Capture the cell that displays the provided text and extract its [X, Y] central coordinate. 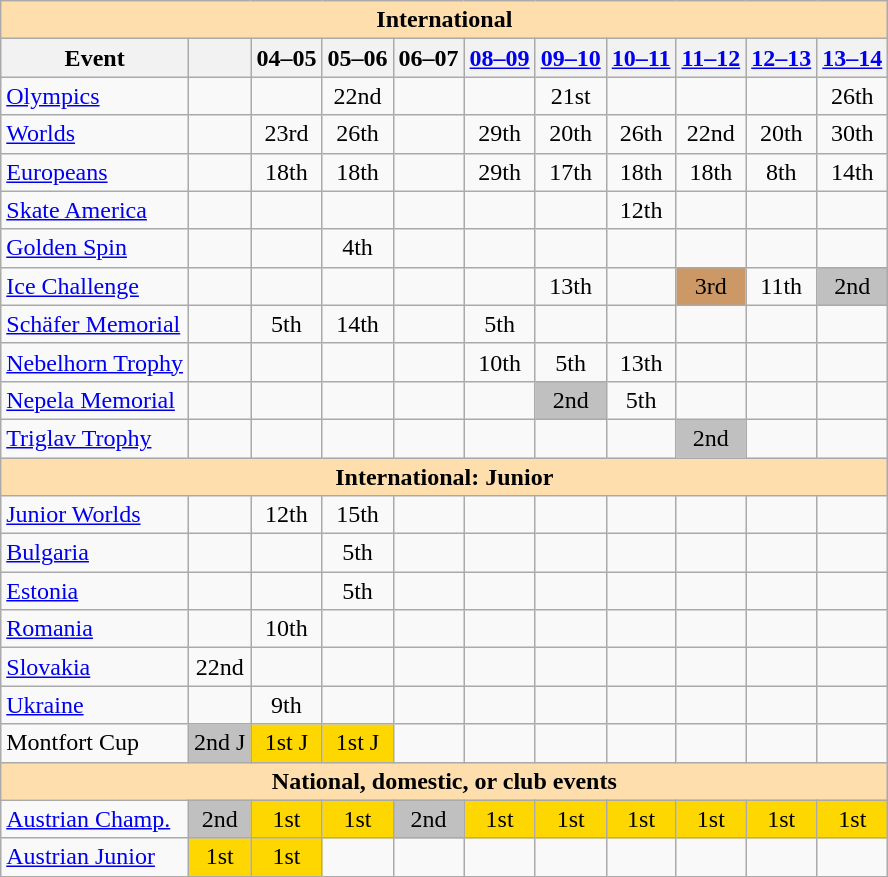
2nd J [219, 743]
Skate America [95, 210]
21st [570, 96]
Slovakia [95, 667]
Bulgaria [95, 553]
Ice Challenge [95, 286]
Ukraine [95, 705]
International [444, 20]
8th [782, 172]
15th [358, 515]
10–11 [641, 58]
Austrian Junior [95, 857]
Europeans [95, 172]
Nebelhorn Trophy [95, 362]
Worlds [95, 134]
International: Junior [444, 477]
05–06 [358, 58]
3rd [711, 286]
4th [358, 248]
23rd [286, 134]
08–09 [500, 58]
Olympics [95, 96]
Schäfer Memorial [95, 324]
Montfort Cup [95, 743]
Romania [95, 629]
Golden Spin [95, 248]
11th [782, 286]
12–13 [782, 58]
Austrian Champ. [95, 819]
Event [95, 58]
11–12 [711, 58]
Triglav Trophy [95, 438]
Junior Worlds [95, 515]
Nepela Memorial [95, 400]
04–05 [286, 58]
17th [570, 172]
9th [286, 705]
Estonia [95, 591]
National, domestic, or club events [444, 781]
13–14 [852, 58]
06–07 [428, 58]
09–10 [570, 58]
30th [852, 134]
